Pinpoint the cell where the given text exists, returning its [X, Y] midpoint coordinate. 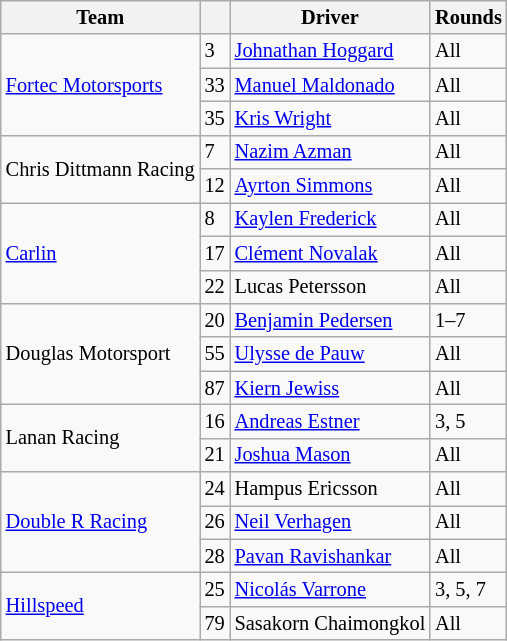
Ayrton Simmons [330, 186]
Johnathan Hoggard [330, 51]
87 [215, 388]
3 [215, 51]
22 [215, 287]
Team [100, 17]
33 [215, 85]
Kris Wright [330, 118]
Nazim Azman [330, 152]
Chris Dittmann Racing [100, 168]
20 [215, 320]
Douglas Motorsport [100, 354]
Fortec Motorsports [100, 84]
Lucas Petersson [330, 287]
17 [215, 253]
35 [215, 118]
Lanan Racing [100, 438]
Andreas Estner [330, 421]
1–7 [468, 320]
Benjamin Pedersen [330, 320]
Ulysse de Pauw [330, 354]
25 [215, 589]
Pavan Ravishankar [330, 556]
Hampus Ericsson [330, 489]
Kiern Jewiss [330, 388]
7 [215, 152]
16 [215, 421]
Nicolás Varrone [330, 589]
Carlin [100, 252]
79 [215, 623]
Manuel Maldonado [330, 85]
24 [215, 489]
Hillspeed [100, 606]
Double R Racing [100, 522]
Kaylen Frederick [330, 219]
Driver [330, 17]
Neil Verhagen [330, 522]
Joshua Mason [330, 455]
12 [215, 186]
3, 5 [468, 421]
Clément Novalak [330, 253]
8 [215, 219]
Sasakorn Chaimongkol [330, 623]
26 [215, 522]
55 [215, 354]
Rounds [468, 17]
28 [215, 556]
3, 5, 7 [468, 589]
21 [215, 455]
